From the cell containing the given text, extract its center point as (X, Y) coordinate. 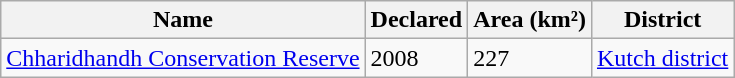
Chharidhandh Conservation Reserve (183, 58)
2008 (416, 58)
District (662, 20)
227 (530, 58)
Name (183, 20)
Area (km²) (530, 20)
Declared (416, 20)
Kutch district (662, 58)
